Locate the cell with the specified text and output its (X, Y) center coordinate. 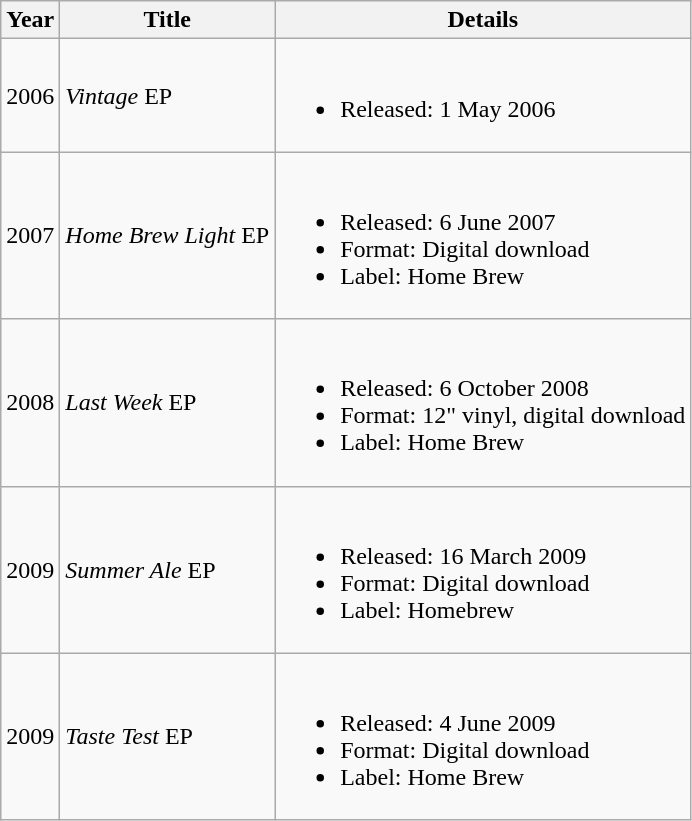
Released: 16 March 2009Format: Digital downloadLabel: Homebrew (483, 570)
Year (30, 20)
Released: 6 June 2007Format: Digital downloadLabel: Home Brew (483, 236)
2007 (30, 236)
Summer Ale EP (168, 570)
Taste Test EP (168, 736)
Released: 1 May 2006 (483, 96)
Released: 6 October 2008Format: 12" vinyl, digital downloadLabel: Home Brew (483, 402)
Last Week EP (168, 402)
Details (483, 20)
2006 (30, 96)
Released: 4 June 2009Format: Digital downloadLabel: Home Brew (483, 736)
Title (168, 20)
2008 (30, 402)
Home Brew Light EP (168, 236)
Vintage EP (168, 96)
